Determine the [x, y] coordinate at the center of the cell enclosing the given text.  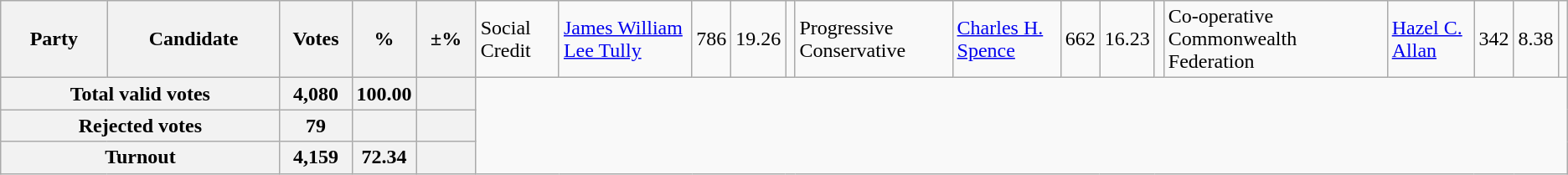
Votes [316, 39]
662 [1081, 39]
79 [316, 126]
Rejected votes [141, 126]
4,080 [316, 94]
342 [1494, 39]
72.34 [384, 157]
James William Lee Tully [625, 39]
8.38 [1536, 39]
Progressive Conservative [874, 39]
786 [712, 39]
Co-operative Commonwealth Federation [1275, 39]
16.23 [1127, 39]
Charles H. Spence [1007, 39]
Social Credit [518, 39]
19.26 [759, 39]
±% [446, 39]
% [384, 39]
Turnout [141, 157]
Party [54, 39]
Hazel C. Allan [1431, 39]
4,159 [316, 157]
Candidate [193, 39]
100.00 [384, 94]
Total valid votes [141, 94]
